Pinpoint the cell where the given text exists, returning its (x, y) midpoint coordinate. 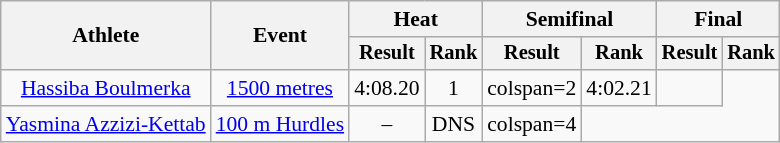
colspan=4 (532, 124)
– (386, 124)
4:08.20 (386, 88)
colspan=2 (532, 88)
Heat (416, 19)
4:02.21 (618, 88)
Hassiba Boulmerka (106, 88)
Yasmina Azzizi-Kettab (106, 124)
Athlete (106, 36)
100 m Hurdles (280, 124)
Final (718, 19)
1500 metres (280, 88)
1 (454, 88)
Event (280, 36)
Semifinal (570, 19)
DNS (454, 124)
